Pinpoint the cell where the given text exists, returning its (x, y) midpoint coordinate. 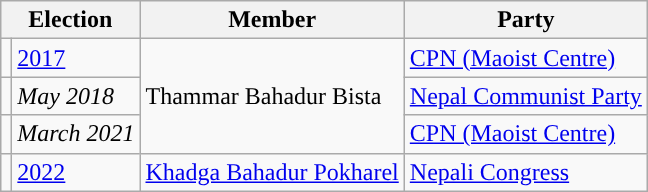
2017 (76, 58)
Nepali Congress (526, 172)
Khadga Bahadur Pokharel (272, 172)
Nepal Communist Party (526, 96)
2022 (76, 172)
Election (70, 20)
Member (272, 20)
Party (526, 20)
Thammar Bahadur Bista (272, 96)
March 2021 (76, 134)
May 2018 (76, 96)
